Pinpoint the cell where the given text exists, returning its [X, Y] midpoint coordinate. 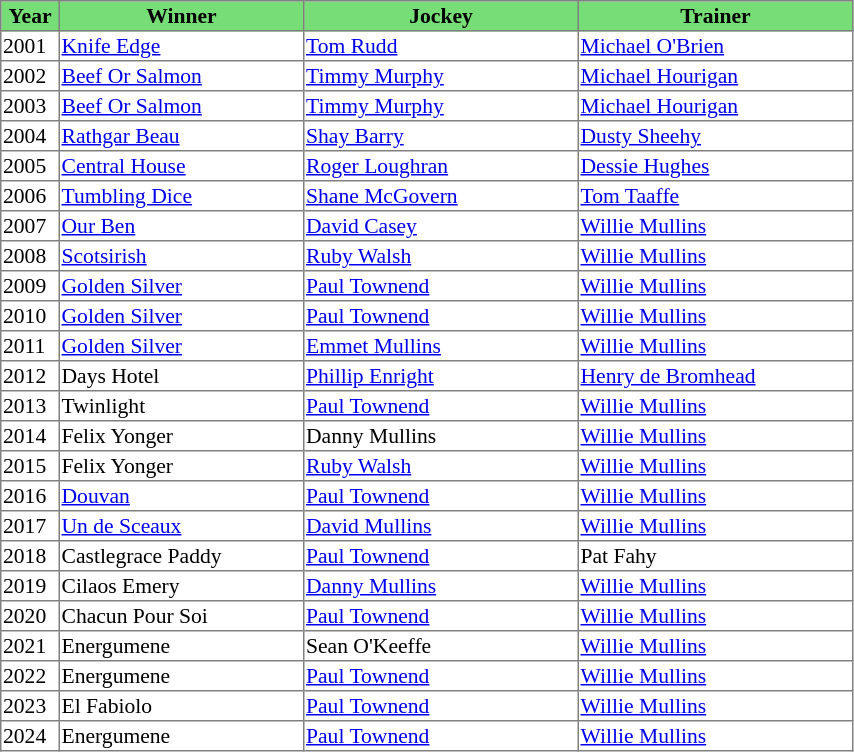
Central House [181, 166]
Knife Edge [181, 46]
Tumbling Dice [181, 196]
2024 [30, 736]
2011 [30, 346]
Tom Taaffe [715, 196]
Shay Barry [441, 136]
2017 [30, 526]
2014 [30, 436]
Henry de Bromhead [715, 376]
David Casey [441, 226]
Emmet Mullins [441, 346]
Twinlight [181, 406]
2023 [30, 706]
2004 [30, 136]
Shane McGovern [441, 196]
2008 [30, 256]
Days Hotel [181, 376]
2016 [30, 496]
Scotsirish [181, 256]
Our Ben [181, 226]
El Fabiolo [181, 706]
Douvan [181, 496]
2022 [30, 676]
Roger Loughran [441, 166]
Year [30, 16]
2003 [30, 106]
Trainer [715, 16]
Rathgar Beau [181, 136]
Jockey [441, 16]
David Mullins [441, 526]
Pat Fahy [715, 556]
Sean O'Keeffe [441, 646]
Un de Sceaux [181, 526]
2013 [30, 406]
2002 [30, 76]
2001 [30, 46]
2021 [30, 646]
2019 [30, 586]
Phillip Enright [441, 376]
2012 [30, 376]
2009 [30, 286]
Dessie Hughes [715, 166]
2015 [30, 466]
2010 [30, 316]
Castlegrace Paddy [181, 556]
Tom Rudd [441, 46]
Cilaos Emery [181, 586]
2018 [30, 556]
2007 [30, 226]
2005 [30, 166]
Michael O'Brien [715, 46]
Dusty Sheehy [715, 136]
Chacun Pour Soi [181, 616]
2006 [30, 196]
Winner [181, 16]
2020 [30, 616]
